From the cell containing the given text, extract its center point as [x, y] coordinate. 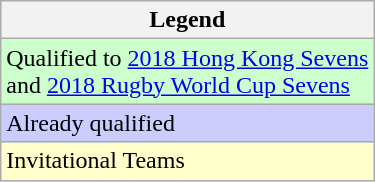
Legend [188, 20]
Invitational Teams [188, 161]
Already qualified [188, 123]
Qualified to 2018 Hong Kong Sevensand 2018 Rugby World Cup Sevens [188, 72]
